Capture the cell that displays the provided text and extract its (x, y) central coordinate. 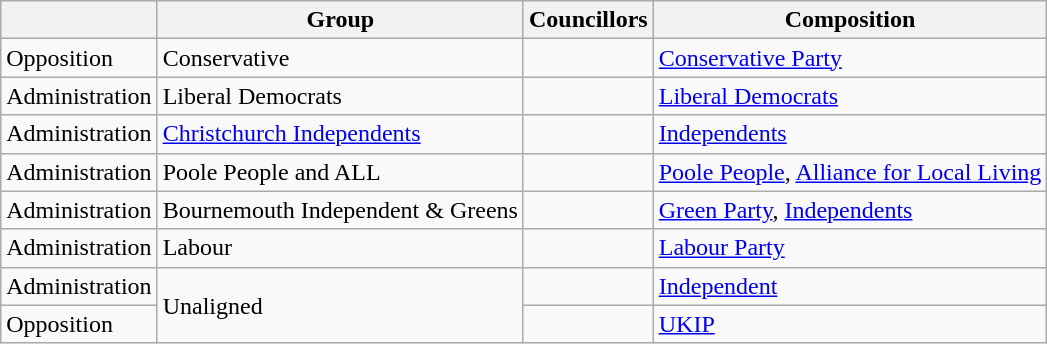
Green Party, Independents (850, 210)
Conservative (340, 58)
UKIP (850, 324)
Conservative Party (850, 58)
Poole People and ALL (340, 172)
Independents (850, 134)
Bournemouth Independent & Greens (340, 210)
Christchurch Independents (340, 134)
Group (340, 20)
Labour Party (850, 248)
Unaligned (340, 305)
Independent (850, 286)
Composition (850, 20)
Poole People, Alliance for Local Living (850, 172)
Councillors (588, 20)
Labour (340, 248)
